Identify which cell holds the provided text, then report its [X, Y] central coordinate. 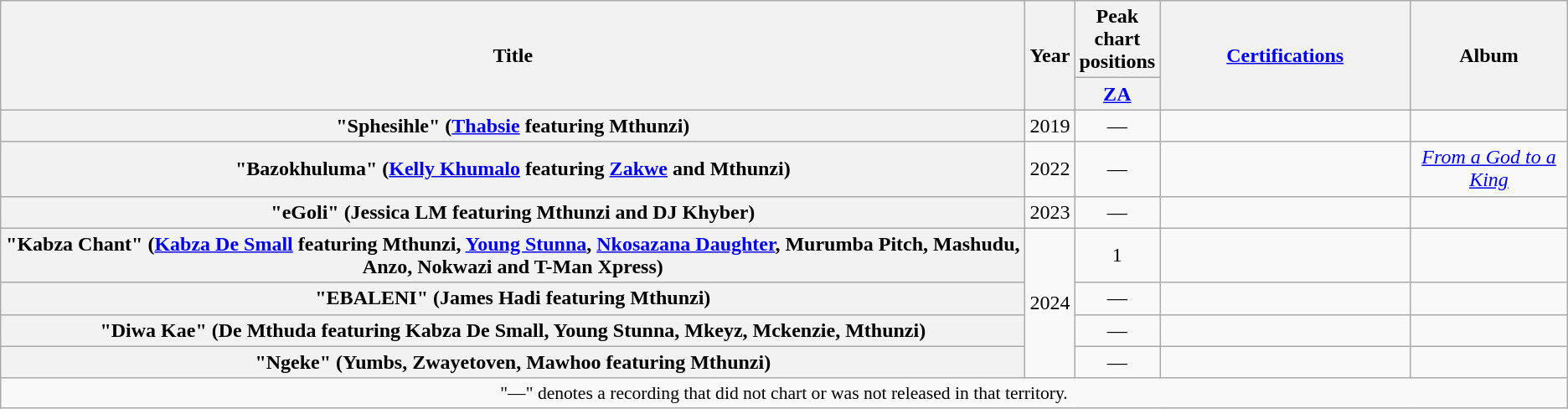
"Sphesihle" (Thabsie featuring Mthunzi) [513, 126]
2024 [1050, 303]
Album [1489, 55]
2019 [1050, 126]
Title [513, 55]
"eGoli" (Jessica LM featuring Mthunzi and DJ Khyber) [513, 212]
"Diwa Kae" (De Mthuda featuring Kabza De Small, Young Stunna, Mkeyz, Mckenzie, Mthunzi) [513, 330]
"Ngeke" (Yumbs, Zwayetoven, Mawhoo featuring Mthunzi) [513, 362]
"Bazokhuluma" (Kelly Khumalo featuring Zakwe and Mthunzi) [513, 169]
Year [1050, 55]
"EBALENI" (James Hadi featuring Mthunzi) [513, 298]
ZA [1117, 94]
From a God to a King [1489, 169]
Peak chart positions [1117, 39]
2023 [1050, 212]
1 [1117, 255]
2022 [1050, 169]
"Kabza Chant" (Kabza De Small featuring Mthunzi, Young Stunna, Nkosazana Daughter, Murumba Pitch, Mashudu, Anzo, Nokwazi and T-Man Xpress) [513, 255]
"—" denotes a recording that did not chart or was not released in that territory. [784, 393]
Certifications [1285, 55]
